Identify which cell holds the provided text, then report its (x, y) central coordinate. 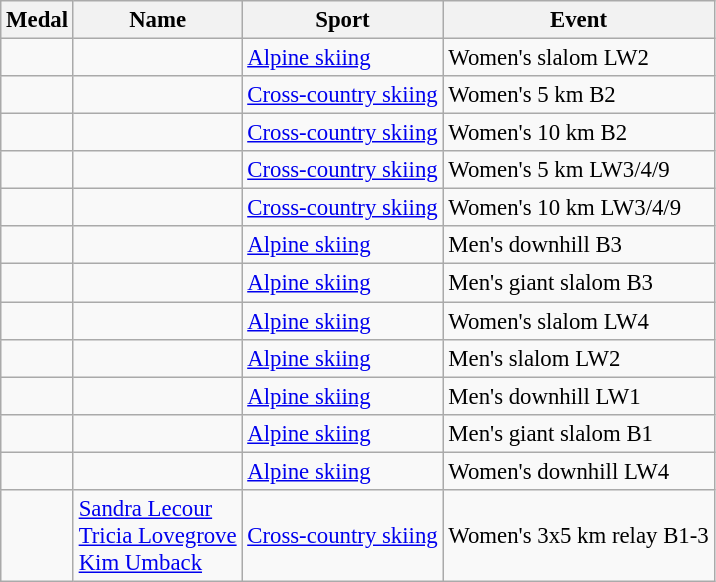
Sport (342, 20)
Men's giant slalom B3 (578, 283)
Men's giant slalom B1 (578, 433)
Women's 10 km B2 (578, 133)
Women's downhill LW4 (578, 471)
Men's slalom LW2 (578, 358)
Men's downhill B3 (578, 245)
Men's downhill LW1 (578, 396)
Medal (38, 20)
Women's 5 km LW3/4/9 (578, 170)
Women's 10 km LW3/4/9 (578, 208)
Event (578, 20)
Sandra LecourTricia LovegroveKim Umback (158, 536)
Women's 3x5 km relay B1-3 (578, 536)
Women's slalom LW2 (578, 58)
Women's 5 km B2 (578, 95)
Women's slalom LW4 (578, 321)
Name (158, 20)
